Identify which cell holds the provided text, then report its [x, y] central coordinate. 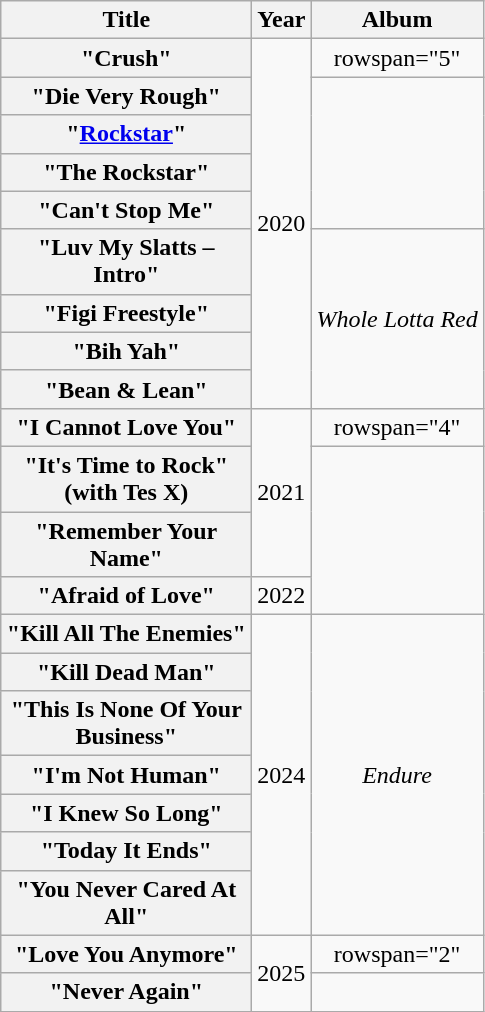
"Never Again" [126, 992]
"You Never Cared At All" [126, 902]
"It's Time to Rock"(with Tes X) [126, 478]
rowspan="4" [397, 427]
"Love You Anymore" [126, 954]
"Rockstar" [126, 134]
"Afraid of Love" [126, 596]
2020 [282, 224]
"I Cannot Love You" [126, 427]
Album [397, 20]
2021 [282, 492]
Year [282, 20]
"Luv My Slatts – Intro" [126, 262]
2022 [282, 596]
"I Knew So Long" [126, 813]
"Kill All The Enemies" [126, 634]
Title [126, 20]
"Can't Stop Me" [126, 210]
"Crush" [126, 58]
"Bean & Lean" [126, 389]
rowspan="5" [397, 58]
"Remember Your Name" [126, 544]
"Today It Ends" [126, 851]
2024 [282, 775]
"Die Very Rough" [126, 96]
2025 [282, 973]
"Figi Freestyle" [126, 313]
"Kill Dead Man" [126, 672]
Endure [397, 775]
Whole Lotta Red [397, 318]
"This Is None Of Your Business" [126, 724]
"I'm Not Human" [126, 775]
"Bih Yah" [126, 351]
"The Rockstar" [126, 172]
rowspan="2" [397, 954]
